Locate the cell with the specified text and output its [x, y] center coordinate. 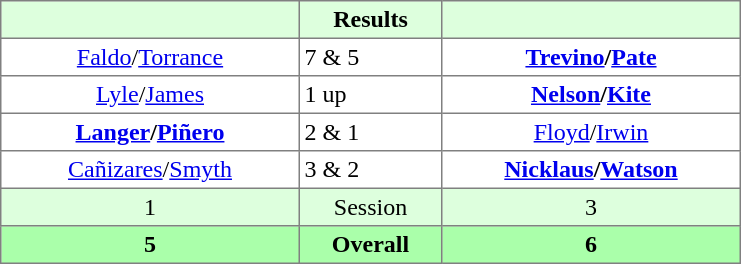
Overall [370, 245]
Cañizares/Smyth [150, 170]
Nicklaus/Watson [591, 170]
7 & 5 [370, 57]
Faldo/Torrance [150, 57]
Floyd/Irwin [591, 132]
1 up [370, 95]
Results [370, 20]
3 & 2 [370, 170]
3 [591, 207]
6 [591, 245]
2 & 1 [370, 132]
5 [150, 245]
Langer/Piñero [150, 132]
Lyle/James [150, 95]
Session [370, 207]
Trevino/Pate [591, 57]
1 [150, 207]
Nelson/Kite [591, 95]
